Extract the [X, Y] coordinate from the center of the cell holding the provided text.  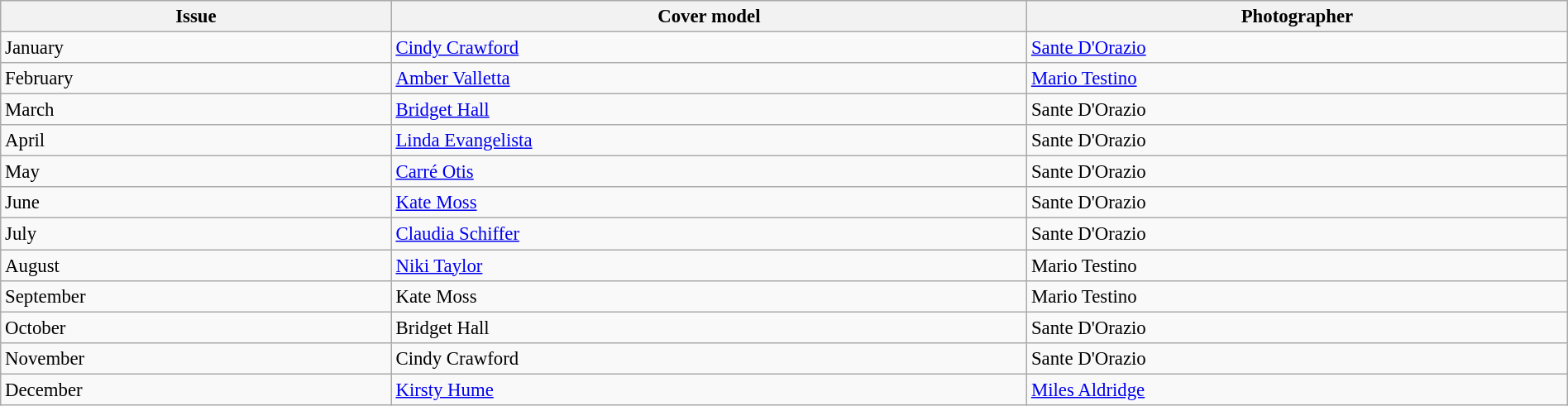
Miles Aldridge [1298, 389]
Cover model [709, 17]
July [196, 234]
Issue [196, 17]
Niki Taylor [709, 265]
Linda Evangelista [709, 141]
May [196, 172]
August [196, 265]
Photographer [1298, 17]
February [196, 79]
Amber Valletta [709, 79]
Kirsty Hume [709, 389]
June [196, 203]
Claudia Schiffer [709, 234]
October [196, 327]
April [196, 141]
November [196, 358]
March [196, 110]
September [196, 296]
January [196, 48]
Carré Otis [709, 172]
December [196, 389]
